Identify which cell holds the provided text, then report its [x, y] central coordinate. 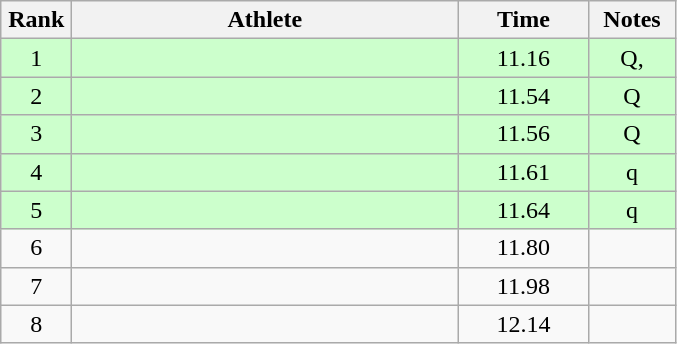
Athlete [265, 20]
2 [36, 96]
1 [36, 58]
Q, [632, 58]
11.16 [524, 58]
Notes [632, 20]
5 [36, 210]
4 [36, 172]
Rank [36, 20]
12.14 [524, 324]
11.80 [524, 248]
11.64 [524, 210]
11.56 [524, 134]
Time [524, 20]
6 [36, 248]
11.61 [524, 172]
11.98 [524, 286]
8 [36, 324]
3 [36, 134]
11.54 [524, 96]
7 [36, 286]
